Identify which cell holds the provided text, then report its [x, y] central coordinate. 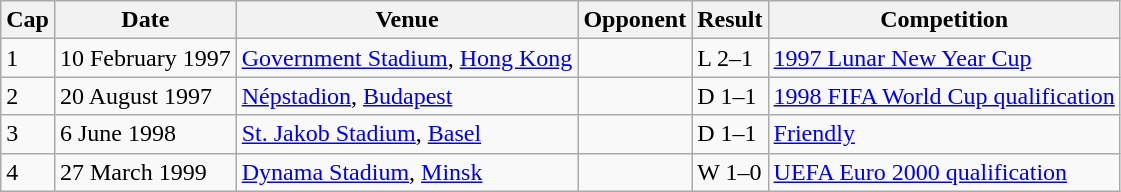
1997 Lunar New Year Cup [944, 58]
1998 FIFA World Cup qualification [944, 96]
St. Jakob Stadium, Basel [407, 134]
Government Stadium, Hong Kong [407, 58]
UEFA Euro 2000 qualification [944, 172]
Competition [944, 20]
2 [28, 96]
L 2–1 [730, 58]
20 August 1997 [145, 96]
3 [28, 134]
Opponent [635, 20]
Dynama Stadium, Minsk [407, 172]
10 February 1997 [145, 58]
27 March 1999 [145, 172]
Venue [407, 20]
Népstadion, Budapest [407, 96]
4 [28, 172]
Cap [28, 20]
1 [28, 58]
Friendly [944, 134]
6 June 1998 [145, 134]
W 1–0 [730, 172]
Date [145, 20]
Result [730, 20]
